Search for the cell housing the specified text and yield its [x, y] center coordinate. 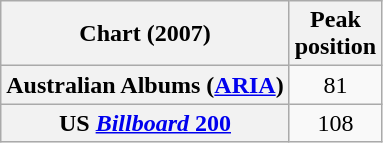
81 [335, 85]
Australian Albums (ARIA) [145, 85]
Peakposition [335, 34]
US Billboard 200 [145, 123]
Chart (2007) [145, 34]
108 [335, 123]
